Capture the cell that displays the provided text and extract its (x, y) central coordinate. 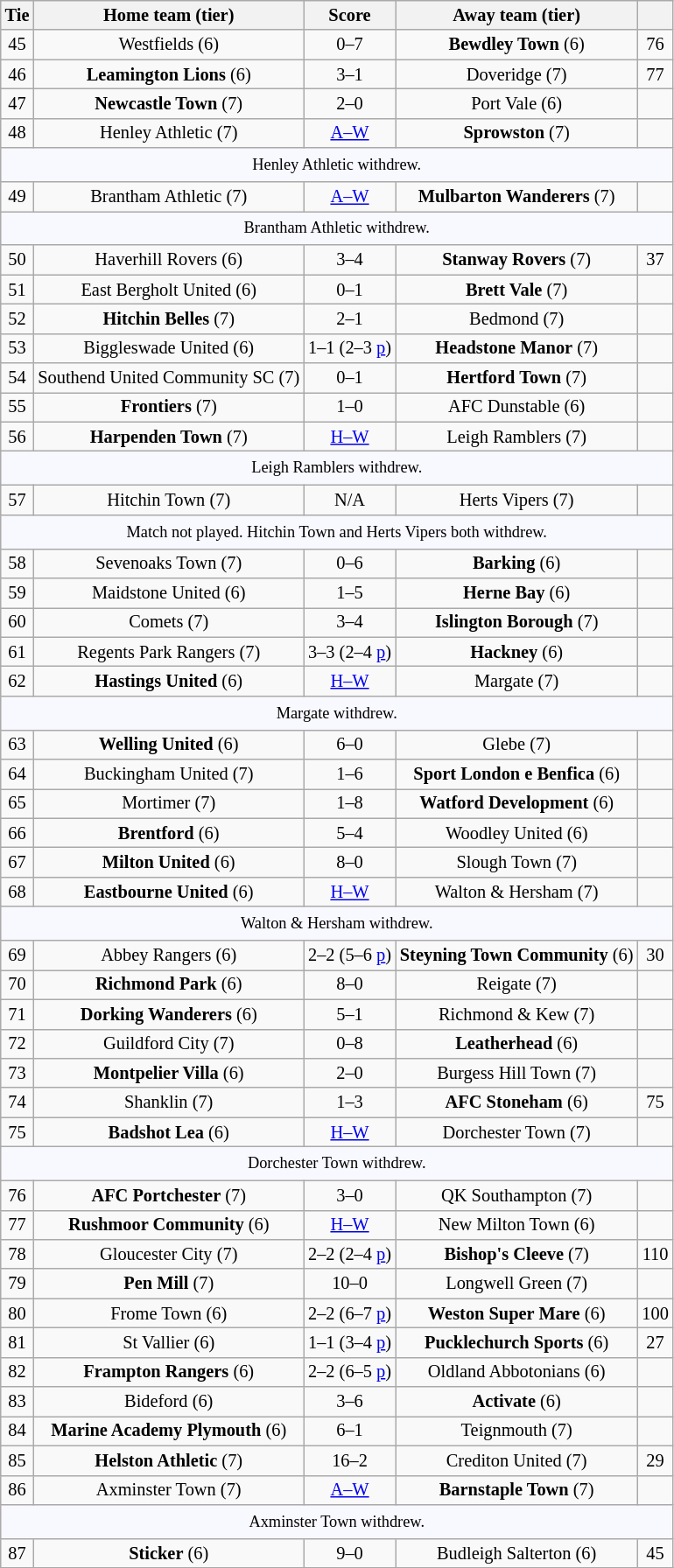
Newcastle Town (7) (168, 103)
Helston Athletic (7) (168, 1460)
0–8 (350, 1044)
Pen Mill (7) (168, 1284)
3–3 (2–4 p) (350, 652)
1–5 (350, 592)
Score (350, 15)
Sevenoaks Town (7) (168, 563)
2–2 (6–5 p) (350, 1372)
1–8 (350, 803)
Buckingham United (7) (168, 774)
54 (18, 378)
East Bergholt United (6) (168, 290)
3–6 (350, 1402)
72 (18, 1044)
52 (18, 318)
Bideford (6) (168, 1402)
64 (18, 774)
Glebe (7) (516, 745)
Frome Town (6) (168, 1313)
AFC Stoneham (6) (516, 1102)
Leigh Ramblers (7) (516, 437)
Tie (18, 15)
Hitchin Belles (7) (168, 318)
69 (18, 955)
Walton & Hersham withdrew. (337, 924)
Shanklin (7) (168, 1102)
51 (18, 290)
1–3 (350, 1102)
Leigh Ramblers withdrew. (337, 469)
1–1 (3–4 p) (350, 1342)
67 (18, 862)
30 (655, 955)
Eastbourne United (6) (168, 892)
3–1 (350, 74)
10–0 (350, 1284)
Teignmouth (7) (516, 1431)
Westfields (6) (168, 45)
68 (18, 892)
Dorking Wanderers (6) (168, 1014)
Margate withdrew. (337, 712)
57 (18, 500)
1–1 (2–3 p) (350, 348)
5–4 (350, 833)
65 (18, 803)
Activate (6) (516, 1402)
60 (18, 622)
Hackney (6) (516, 652)
83 (18, 1402)
1–0 (350, 407)
Port Vale (6) (516, 103)
70 (18, 984)
49 (18, 196)
Biggleswade United (6) (168, 348)
37 (655, 260)
6–0 (350, 745)
47 (18, 103)
Richmond & Kew (7) (516, 1014)
AFC Dunstable (6) (516, 407)
86 (18, 1490)
Leatherhead (6) (516, 1044)
New Milton Town (6) (516, 1225)
100 (655, 1313)
63 (18, 745)
66 (18, 833)
Sport London e Benfica (6) (516, 774)
Bedmond (7) (516, 318)
Crediton United (7) (516, 1460)
84 (18, 1431)
73 (18, 1073)
AFC Portchester (7) (168, 1195)
1–6 (350, 774)
Badshot Lea (6) (168, 1132)
48 (18, 133)
Gloucester City (7) (168, 1254)
Pucklechurch Sports (6) (516, 1342)
78 (18, 1254)
Hastings United (6) (168, 681)
Headstone Manor (7) (516, 348)
Budleigh Salterton (6) (516, 1553)
Walton & Hersham (7) (516, 892)
Axminster Town withdrew. (337, 1521)
Guildford City (7) (168, 1044)
Frampton Rangers (6) (168, 1372)
Hitchin Town (7) (168, 500)
Barnstaple Town (7) (516, 1490)
Southend United Community SC (7) (168, 378)
6–1 (350, 1431)
46 (18, 74)
Axminster Town (7) (168, 1490)
Comets (7) (168, 622)
62 (18, 681)
87 (18, 1553)
2–2 (5–6 p) (350, 955)
Watford Development (6) (516, 803)
Steyning Town Community (6) (516, 955)
81 (18, 1342)
Harpenden Town (7) (168, 437)
74 (18, 1102)
0–6 (350, 563)
Frontiers (7) (168, 407)
50 (18, 260)
53 (18, 348)
5–1 (350, 1014)
16–2 (350, 1460)
Marine Academy Plymouth (6) (168, 1431)
Brantham Athletic withdrew. (337, 227)
Longwell Green (7) (516, 1284)
71 (18, 1014)
Sticker (6) (168, 1553)
Weston Super Mare (6) (516, 1313)
Hertford Town (7) (516, 378)
Sprowston (7) (516, 133)
Richmond Park (6) (168, 984)
Slough Town (7) (516, 862)
56 (18, 437)
Burgess Hill Town (7) (516, 1073)
Islington Borough (7) (516, 622)
Dorchester Town withdrew. (337, 1164)
Rushmoor Community (6) (168, 1225)
QK Southampton (7) (516, 1195)
Mulbarton Wanderers (7) (516, 196)
Bewdley Town (6) (516, 45)
80 (18, 1313)
Henley Athletic (7) (168, 133)
29 (655, 1460)
Oldland Abbotonians (6) (516, 1372)
Home team (tier) (168, 15)
Dorchester Town (7) (516, 1132)
Woodley United (6) (516, 833)
Barking (6) (516, 563)
Herts Vipers (7) (516, 500)
Haverhill Rovers (6) (168, 260)
58 (18, 563)
0–7 (350, 45)
27 (655, 1342)
Brantham Athletic (7) (168, 196)
N/A (350, 500)
Doveridge (7) (516, 74)
Leamington Lions (6) (168, 74)
Brett Vale (7) (516, 290)
Bishop's Cleeve (7) (516, 1254)
110 (655, 1254)
59 (18, 592)
Stanway Rovers (7) (516, 260)
61 (18, 652)
3–0 (350, 1195)
2–1 (350, 318)
Milton United (6) (168, 862)
2–2 (2–4 p) (350, 1254)
55 (18, 407)
9–0 (350, 1553)
82 (18, 1372)
Reigate (7) (516, 984)
St Vallier (6) (168, 1342)
Abbey Rangers (6) (168, 955)
Margate (7) (516, 681)
Brentford (6) (168, 833)
Herne Bay (6) (516, 592)
Welling United (6) (168, 745)
85 (18, 1460)
Away team (tier) (516, 15)
Montpelier Villa (6) (168, 1073)
Maidstone United (6) (168, 592)
Regents Park Rangers (7) (168, 652)
Henley Athletic withdrew. (337, 164)
2–2 (6–7 p) (350, 1313)
Match not played. Hitchin Town and Herts Vipers both withdrew. (337, 532)
79 (18, 1284)
Mortimer (7) (168, 803)
